Determine the (X, Y) coordinate at the center of the cell enclosing the given text.  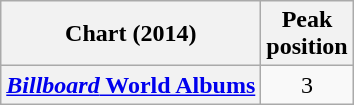
Billboard World Albums (131, 85)
Peakposition (307, 34)
3 (307, 85)
Chart (2014) (131, 34)
